Provide the [X, Y] coordinate of the cell's center where the given text is located.  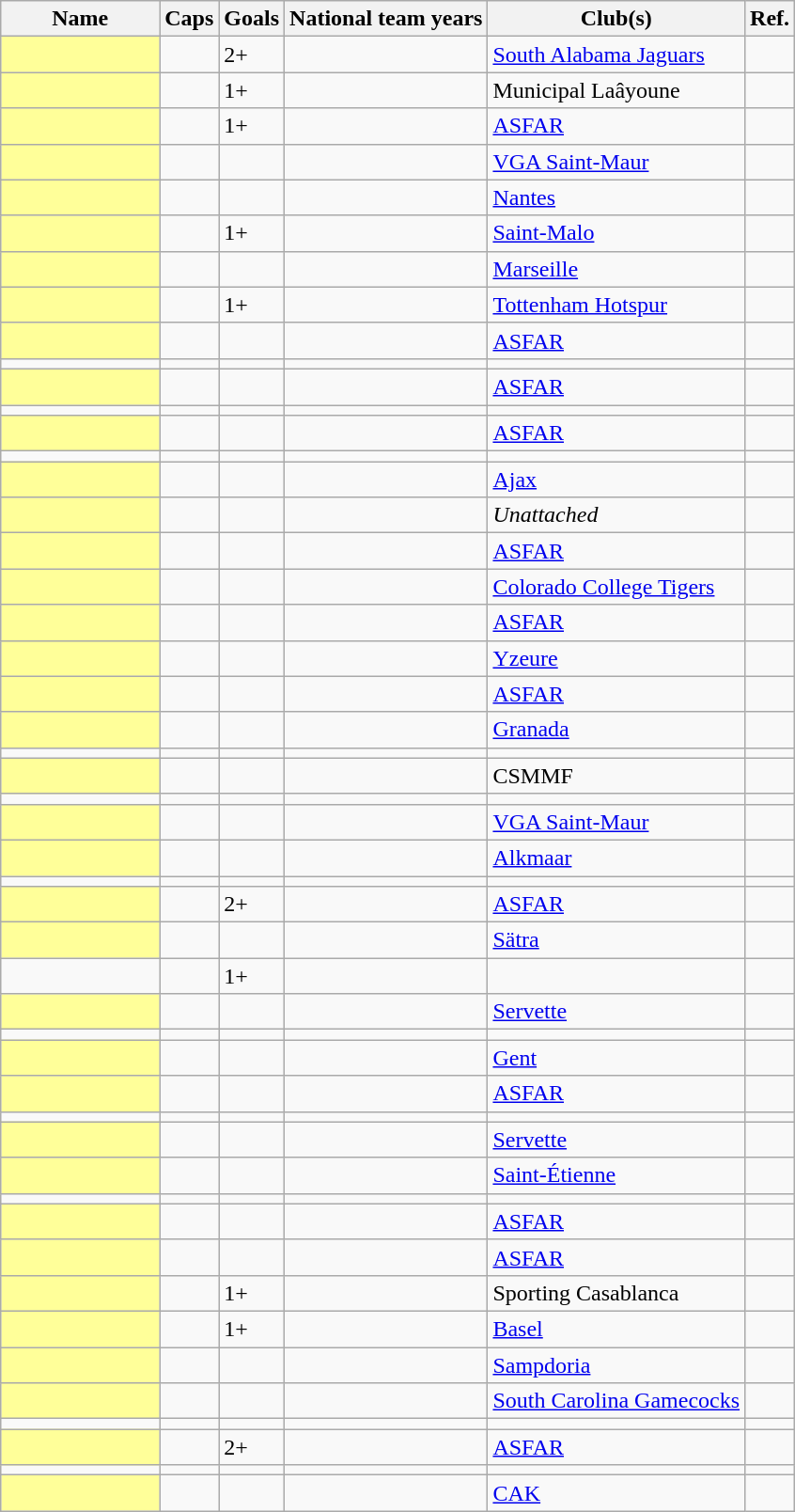
Saint-Malo [616, 233]
Club(s) [616, 19]
Ajax [616, 480]
Sampdoria [616, 1364]
South Alabama Jaguars [616, 55]
Ref. [771, 19]
National team years [386, 19]
Goals [252, 19]
Nantes [616, 197]
Marseille [616, 269]
Sporting Casablanca [616, 1293]
Sätra [616, 940]
Caps [190, 19]
Tottenham Hotspur [616, 305]
Municipal Laâyoune [616, 90]
South Carolina Gamecocks [616, 1401]
Basel [616, 1329]
Unattached [616, 515]
CAK [616, 1493]
Colorado College Tigers [616, 587]
Name [81, 19]
Gent [616, 1058]
Alkmaar [616, 858]
Yzeure [616, 658]
Saint-Étienne [616, 1175]
CSMMF [616, 776]
Granada [616, 730]
